Scan for the cell matching the given text and deliver its [x, y] coordinate at center. 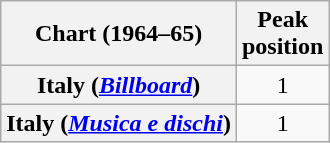
Chart (1964–65) [119, 34]
Italy (Musica e dischi) [119, 123]
Italy (Billboard) [119, 85]
Peakposition [282, 34]
